Search for the cell housing the specified text and yield its [x, y] center coordinate. 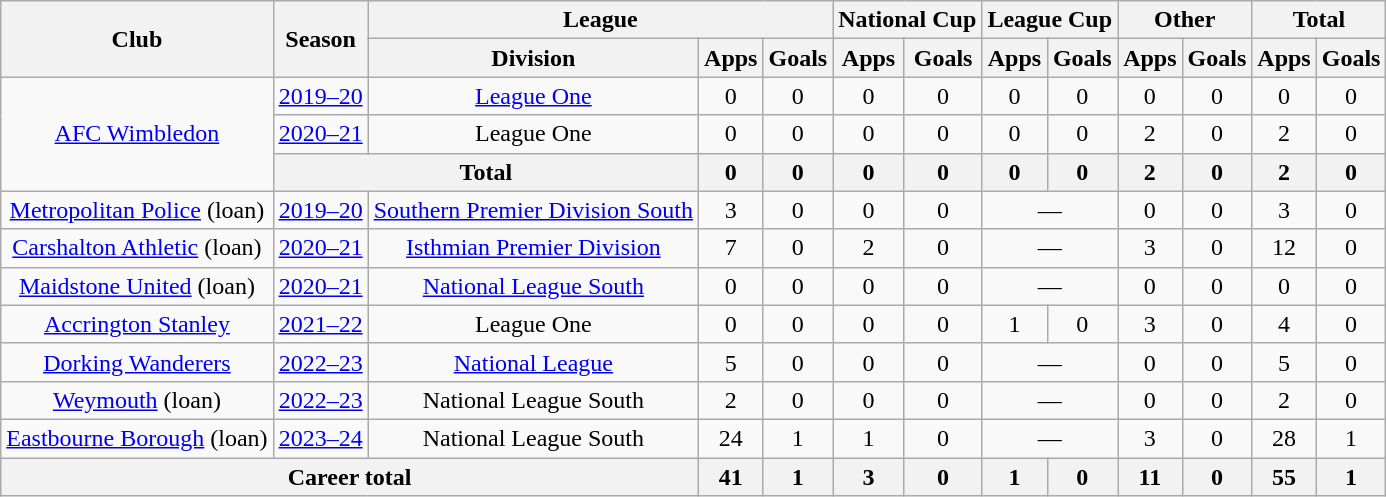
Maidstone United (loan) [137, 286]
28 [1284, 438]
7 [731, 248]
24 [731, 438]
National Cup [908, 20]
Carshalton Athletic (loan) [137, 248]
12 [1284, 248]
Division [533, 58]
55 [1284, 477]
Career total [350, 477]
11 [1150, 477]
League [600, 20]
National League [533, 362]
Club [137, 39]
League Cup [1050, 20]
Metropolitan Police (loan) [137, 210]
Isthmian Premier Division [533, 248]
Dorking Wanderers [137, 362]
2023–24 [320, 438]
41 [731, 477]
Southern Premier Division South [533, 210]
Eastbourne Borough (loan) [137, 438]
2021–22 [320, 324]
Season [320, 39]
Accrington Stanley [137, 324]
Other [1185, 20]
Weymouth (loan) [137, 400]
4 [1284, 324]
AFC Wimbledon [137, 134]
